Find where the given text appears and provide that cell's center as [X, Y] coordinate. 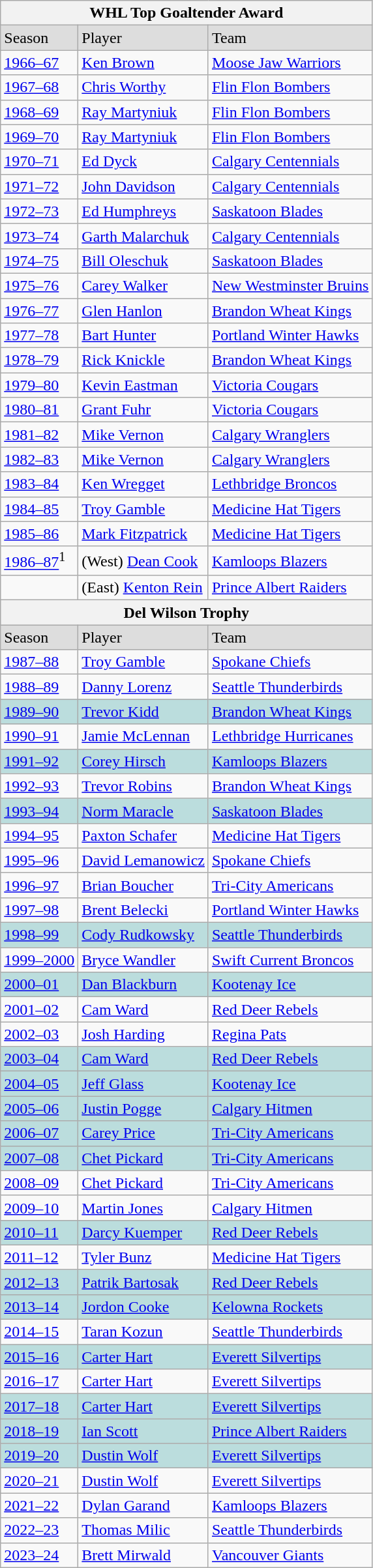
Tyler Bunz [143, 1257]
1972–73 [39, 211]
2010–11 [39, 1232]
Jamie McLennan [143, 736]
Dan Blackburn [143, 985]
1980–81 [39, 410]
1985–86 [39, 534]
1999–2000 [39, 960]
Kevin Eastman [143, 385]
Regina Pats [290, 1034]
2023–24 [39, 1555]
Norm Maracle [143, 811]
Taran Kozun [143, 1332]
2011–12 [39, 1257]
1968–69 [39, 112]
Darcy Kuemper [143, 1232]
2022–23 [39, 1530]
2012–13 [39, 1282]
1978–79 [39, 360]
2004–05 [39, 1084]
Corey Hirsch [143, 761]
2014–15 [39, 1332]
1993–94 [39, 811]
Josh Harding [143, 1034]
Chris Worthy [143, 87]
1974–75 [39, 261]
Garth Malarchuk [143, 236]
Justin Pogge [143, 1109]
Brian Boucher [143, 885]
1987–88 [39, 662]
Del Wilson Trophy [186, 613]
Bart Hunter [143, 336]
2020–21 [39, 1481]
Trevor Robins [143, 786]
1991–92 [39, 761]
Mark Fitzpatrick [143, 534]
2016–17 [39, 1382]
Bill Oleschuk [143, 261]
1992–93 [39, 786]
1976–77 [39, 311]
Glen Hanlon [143, 311]
Jordon Cooke [143, 1307]
John Davidson [143, 186]
1990–91 [39, 736]
Carey Walker [143, 285]
1975–76 [39, 285]
Swift Current Broncos [290, 960]
2021–22 [39, 1505]
2001–02 [39, 1009]
Rick Knickle [143, 360]
2000–01 [39, 985]
2013–14 [39, 1307]
WHL Top Goaltender Award [186, 13]
Grant Fuhr [143, 410]
1970–71 [39, 162]
Martin Jones [143, 1208]
1969–70 [39, 137]
1995–96 [39, 860]
2002–03 [39, 1034]
Cody Rudkowsky [143, 935]
2006–07 [39, 1133]
Lethbridge Broncos [290, 484]
1997–98 [39, 910]
1996–97 [39, 885]
2017–18 [39, 1406]
1989–90 [39, 712]
Lethbridge Hurricanes [290, 736]
Vancouver Giants [290, 1555]
1977–78 [39, 336]
1979–80 [39, 385]
1983–84 [39, 484]
Carey Price [143, 1133]
2003–04 [39, 1059]
2019–20 [39, 1456]
Brett Mirwald [143, 1555]
1966–67 [39, 63]
Ken Wregget [143, 484]
1967–68 [39, 87]
Paxton Schafer [143, 835]
Thomas Milic [143, 1530]
1973–74 [39, 236]
(East) Kenton Rein [143, 588]
2005–06 [39, 1109]
2007–08 [39, 1158]
Danny Lorenz [143, 687]
Bryce Wandler [143, 960]
2009–10 [39, 1208]
Trevor Kidd [143, 712]
1981–82 [39, 435]
1971–72 [39, 186]
1994–95 [39, 835]
Dylan Garand [143, 1505]
Kelowna Rockets [290, 1307]
Brent Belecki [143, 910]
2018–19 [39, 1431]
1998–99 [39, 935]
Ken Brown [143, 63]
Patrik Bartosak [143, 1282]
Ed Dyck [143, 162]
Ian Scott [143, 1431]
1984–85 [39, 509]
1982–83 [39, 459]
1986–871 [39, 560]
2015–16 [39, 1357]
Jeff Glass [143, 1084]
New Westminster Bruins [290, 285]
1988–89 [39, 687]
Moose Jaw Warriors [290, 63]
David Lemanowicz [143, 860]
2008–09 [39, 1183]
(West) Dean Cook [143, 560]
Ed Humphreys [143, 211]
